Extract the [X, Y] coordinate from the center of the cell holding the provided text.  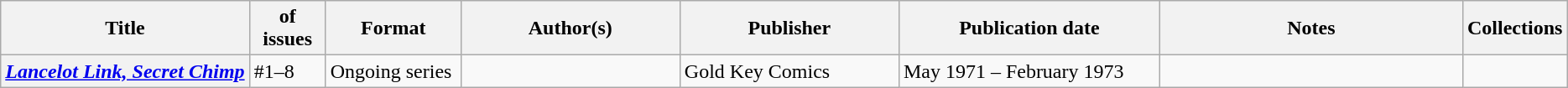
#1–8 [287, 71]
Publication date [1029, 28]
Publisher [789, 28]
May 1971 – February 1973 [1029, 71]
Format [393, 28]
Lancelot Link, Secret Chimp [125, 71]
Gold Key Comics [789, 71]
Notes [1310, 28]
Ongoing series [393, 71]
of issues [287, 28]
Author(s) [570, 28]
Title [125, 28]
Collections [1514, 28]
